Capture the cell that displays the provided text and extract its (x, y) central coordinate. 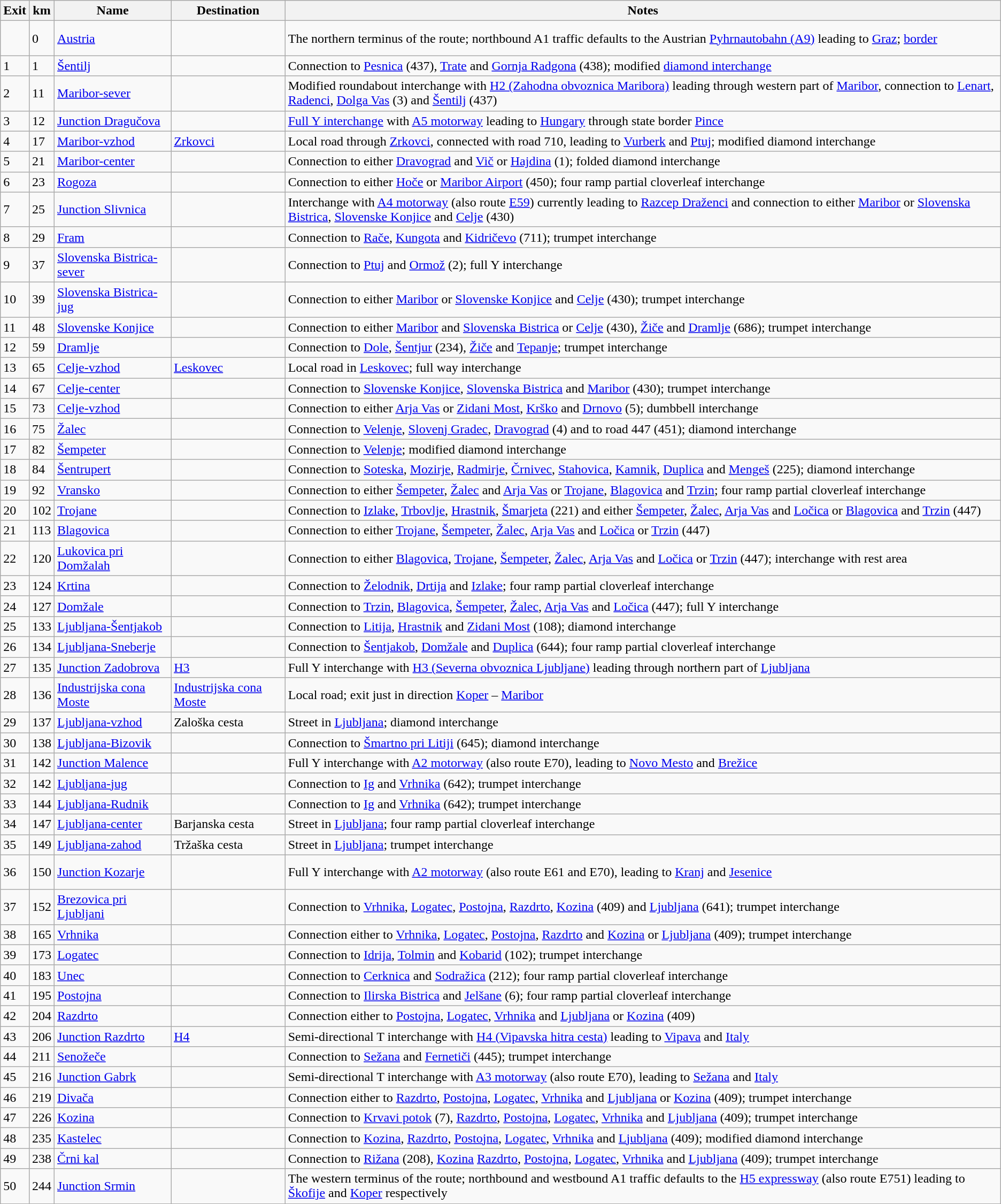
6 (15, 182)
Ljubljana-Sneberje (113, 647)
Connection to Rače, Kungota and Kidričevo (711); trumpet interchange (643, 237)
Šempeter (113, 449)
135 (42, 667)
15 (15, 409)
Connection to Vrhnika, Logatec, Postojna, Razdrto, Kozina (409) and Ljubljana (641); trumpet interchange (643, 907)
Connection either to Razdrto, Postojna, Logatec, Vrhnika and Ljubljana or Kozina (409); trumpet interchange (643, 1098)
Vransko (113, 490)
120 (42, 558)
165 (42, 934)
47 (15, 1118)
Trojane (113, 510)
Local road in Leskovec; full way interchange (643, 368)
13 (15, 368)
75 (42, 429)
28 (15, 695)
Junction Slivnica (113, 210)
26 (15, 647)
50 (15, 1186)
22 (15, 558)
43 (15, 1036)
Semi-directional T interchange with A3 motorway (also route E70), leading to Sežana and Italy (643, 1077)
216 (42, 1077)
137 (42, 723)
136 (42, 695)
Local road; exit just in direction Koper – Maribor (643, 695)
73 (42, 409)
8 (15, 237)
Blagovica (113, 531)
18 (15, 470)
226 (42, 1118)
Ljubljana-Šentjakob (113, 626)
Semi-directional T interchange with H4 (Vipavska hitra cesta) leading to Vipava and Italy (643, 1036)
92 (42, 490)
Šentilj (113, 66)
30 (15, 743)
Postojna (113, 995)
Ljubljana-Bizovik (113, 743)
Connection to Velenje, Slovenj Gradec, Dravograd (4) and to road 447 (451); diamond interchange (643, 429)
149 (42, 845)
Slovenska Bistrica-sever (113, 264)
Fram (113, 237)
Connection to Sežana and Fernetiči (445); trumpet interchange (643, 1057)
Ljubljana-vzhod (113, 723)
km (42, 11)
Connection to Šmartno pri Litiji (645); diamond interchange (643, 743)
Connection to Pesnica (437), Trate and Gornja Radgona (438); modified diamond interchange (643, 66)
Connection either to Vrhnika, Logatec, Postojna, Razdrto and Kozina or Ljubljana (409); trumpet interchange (643, 934)
183 (42, 975)
219 (42, 1098)
Šentrupert (113, 470)
244 (42, 1186)
Notes (643, 11)
3 (15, 121)
Maribor-center (113, 162)
Connection to Idrija, Tolmin and Kobarid (102); trumpet interchange (643, 955)
Connection to Želodnik, Drtija and Izlake; four ramp partial cloverleaf interchange (643, 586)
9 (15, 264)
Connection to either Hoče or Maribor Airport (450); four ramp partial cloverleaf interchange (643, 182)
Connection either to Postojna, Logatec, Vrhnika and Ljubljana or Kozina (409) (643, 1016)
211 (42, 1057)
Unec (113, 975)
41 (15, 995)
27 (15, 667)
Maribor-vzhod (113, 141)
20 (15, 510)
Local road through Zrkovci, connected with road 710, leading to Vurberk and Ptuj; modified diamond interchange (643, 141)
Connection to Krvavi potok (7), Razdrto, Postojna, Logatec, Vrhnika and Ljubljana (409); trumpet interchange (643, 1118)
Connection to either Dravograd and Vič or Hajdina (1); folded diamond interchange (643, 162)
0 (42, 39)
Zrkovci (228, 141)
Street in Ljubljana; trumpet interchange (643, 845)
Full Y interchange with A2 motorway (also route E61 and E70), leading to Kranj and Jesenice (643, 872)
2 (15, 93)
34 (15, 824)
Connection to either Maribor or Slovenske Konjice and Celje (430); trumpet interchange (643, 300)
59 (42, 348)
Celje-center (113, 388)
Name (113, 11)
Žalec (113, 429)
42 (15, 1016)
Lukovica pri Domžalah (113, 558)
Junction Gabrk (113, 1077)
Austria (113, 39)
19 (15, 490)
4 (15, 141)
H4 (228, 1036)
The northern terminus of the route; northbound A1 traffic defaults to the Austrian Pyhrnautobahn (A9) leading to Graz; border (643, 39)
10 (15, 300)
Divača (113, 1098)
Connection to Ilirska Bistrica and Jelšane (6); four ramp partial cloverleaf interchange (643, 995)
Connection to Soteska, Mozirje, Radmirje, Črnivec, Stahovica, Kamnik, Duplica and Mengeš (225); diamond interchange (643, 470)
Barjanska cesta (228, 824)
Connection to Kozina, Razdrto, Postojna, Logatec, Vrhnika and Ljubljana (409); modified diamond interchange (643, 1138)
133 (42, 626)
32 (15, 784)
Full Y interchange with A2 motorway (also route E70), leading to Novo Mesto and Brežice (643, 763)
Leskovec (228, 368)
24 (15, 606)
Rogoza (113, 182)
45 (15, 1077)
35 (15, 845)
38 (15, 934)
Slovenska Bistrica-jug (113, 300)
Connection to either Arja Vas or Zidani Most, Krško and Drnovo (5); dumbbell interchange (643, 409)
Connection to Dole, Šentjur (234), Žiče and Tepanje; trumpet interchange (643, 348)
44 (15, 1057)
150 (42, 872)
Connection to either Trojane, Šempeter, Žalec, Arja Vas and Ločica or Trzin (447) (643, 531)
Connection to Slovenske Konjice, Slovenska Bistrica and Maribor (430); trumpet interchange (643, 388)
Connection to either Maribor and Slovenska Bistrica or Celje (430), Žiče and Dramlje (686); trumpet interchange (643, 327)
173 (42, 955)
46 (15, 1098)
147 (42, 824)
138 (42, 743)
Ljubljana-Rudnik (113, 804)
Črni kal (113, 1159)
Krtina (113, 586)
Connection to Šentjakob, Domžale and Duplica (644); four ramp partial cloverleaf interchange (643, 647)
Destination (228, 11)
Connection to Cerknica and Sodražica (212); four ramp partial cloverleaf interchange (643, 975)
Ljubljana-zahod (113, 845)
195 (42, 995)
144 (42, 804)
Tržaška cesta (228, 845)
Connection to Velenje; modified diamond interchange (643, 449)
Dramlje (113, 348)
H3 (228, 667)
134 (42, 647)
Junction Malence (113, 763)
Logatec (113, 955)
36 (15, 872)
Full Y interchange with H3 (Severna obvoznica Ljubljane) leading through northern part of Ljubljana (643, 667)
Junction Zadobrova (113, 667)
Vrhnika (113, 934)
113 (42, 531)
Street in Ljubljana; diamond interchange (643, 723)
14 (15, 388)
Junction Dragučova (113, 121)
Ljubljana-jug (113, 784)
Connection to Ptuj and Ormož (2); full Y interchange (643, 264)
84 (42, 470)
5 (15, 162)
31 (15, 763)
Connection to either Šempeter, Žalec and Arja Vas or Trojane, Blagovica and Trzin; four ramp partial cloverleaf interchange (643, 490)
40 (15, 975)
Senožeče (113, 1057)
Junction Razdrto (113, 1036)
33 (15, 804)
204 (42, 1016)
Connection to Izlake, Trbovlje, Hrastnik, Šmarjeta (221) and either Šempeter, Žalec, Arja Vas and Ločica or Blagovica and Trzin (447) (643, 510)
Connection to Trzin, Blagovica, Šempeter, Žalec, Arja Vas and Ločica (447); full Y interchange (643, 606)
Connection to Rižana (208), Kozina Razdrto, Postojna, Logatec, Vrhnika and Ljubljana (409); trumpet interchange (643, 1159)
Slovenske Konjice (113, 327)
Brezovica pri Ljubljani (113, 907)
Junction Srmin (113, 1186)
Connection to either Blagovica, Trojane, Šempeter, Žalec, Arja Vas and Ločica or Trzin (447); interchange with rest area (643, 558)
Connection to Litija, Hrastnik and Zidani Most (108); diamond interchange (643, 626)
238 (42, 1159)
49 (15, 1159)
Razdrto (113, 1016)
Ljubljana-center (113, 824)
Junction Kozarje (113, 872)
65 (42, 368)
152 (42, 907)
67 (42, 388)
Kozina (113, 1118)
127 (42, 606)
Kastelec (113, 1138)
Full Y interchange with A5 motorway leading to Hungary through state border Pince (643, 121)
Exit (15, 11)
235 (42, 1138)
206 (42, 1036)
Street in Ljubljana; four ramp partial cloverleaf interchange (643, 824)
124 (42, 586)
82 (42, 449)
Domžale (113, 606)
Maribor-sever (113, 93)
7 (15, 210)
102 (42, 510)
Zaloška cesta (228, 723)
16 (15, 429)
